Output the [x, y] coordinate of the center of the cell containing the given text.  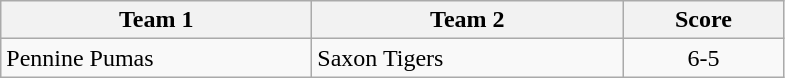
Pennine Pumas [156, 58]
Team 2 [468, 20]
Score [704, 20]
Saxon Tigers [468, 58]
Team 1 [156, 20]
6-5 [704, 58]
